Return the [x, y] coordinate for the center point of the cell that contains the specified text.  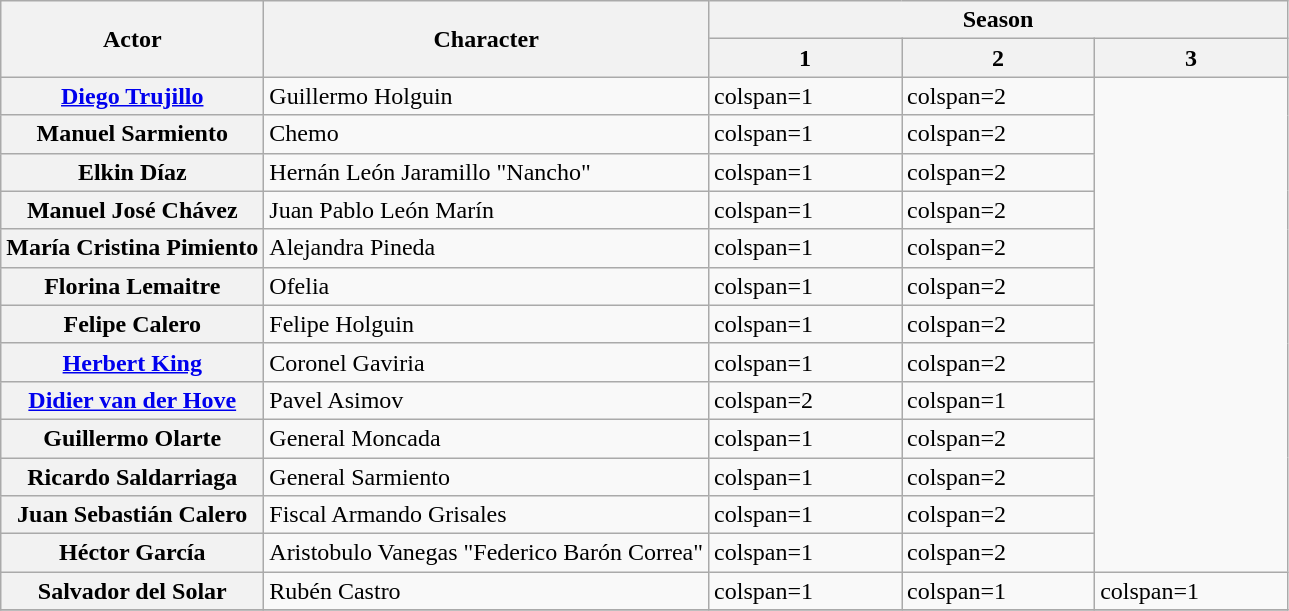
3 [1192, 58]
Diego Trujillo [132, 96]
Salvador del Solar [132, 591]
Season [998, 20]
Aristobulo Vanegas "Federico Barón Correa" [486, 553]
Ricardo Saldarriaga [132, 477]
Manuel Sarmiento [132, 134]
Rubén Castro [486, 591]
Herbert King [132, 362]
Character [486, 39]
Florina Lemaitre [132, 286]
Ofelia [486, 286]
Manuel José Chávez [132, 210]
General Moncada [486, 438]
Chemo [486, 134]
General Sarmiento [486, 477]
Felipe Holguin [486, 324]
Guillermo Olarte [132, 438]
Felipe Calero [132, 324]
Juan Sebastián Calero [132, 515]
Héctor García [132, 553]
Coronel Gaviria [486, 362]
Didier van der Hove [132, 400]
Fiscal Armando Grisales [486, 515]
Guillermo Holguin [486, 96]
María Cristina Pimiento [132, 248]
Hernán León Jaramillo "Nancho" [486, 172]
2 [998, 58]
Actor [132, 39]
Elkin Díaz [132, 172]
Juan Pablo León Marín [486, 210]
Alejandra Pineda [486, 248]
1 [806, 58]
Pavel Asimov [486, 400]
